Provide the (X, Y) coordinate of the cell's center where the given text is located.  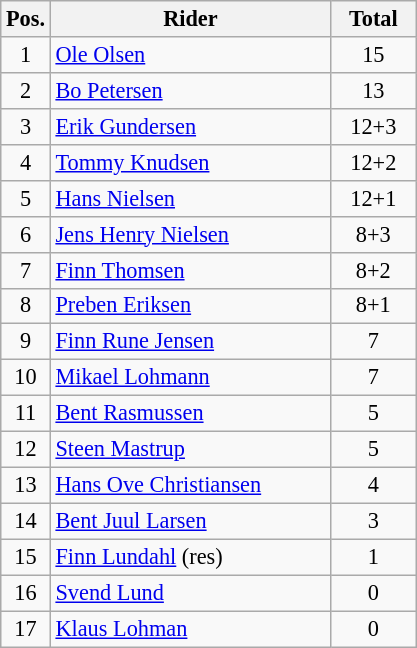
8+2 (374, 270)
Bo Petersen (190, 90)
9 (26, 342)
2 (26, 90)
Total (374, 19)
Ole Olsen (190, 55)
Bent Rasmussen (190, 414)
Hans Nielsen (190, 198)
Preben Eriksen (190, 306)
6 (26, 234)
Steen Mastrup (190, 450)
Jens Henry Nielsen (190, 234)
Mikael Lohmann (190, 378)
17 (26, 629)
8 (26, 306)
Pos. (26, 19)
8+1 (374, 306)
12 (26, 450)
Rider (190, 19)
14 (26, 521)
Tommy Knudsen (190, 162)
Finn Thomsen (190, 270)
Finn Lundahl (res) (190, 557)
Hans Ove Christiansen (190, 485)
Erik Gundersen (190, 126)
12+1 (374, 198)
Finn Rune Jensen (190, 342)
Klaus Lohman (190, 629)
Bent Juul Larsen (190, 521)
11 (26, 414)
Svend Lund (190, 593)
16 (26, 593)
12+2 (374, 162)
12+3 (374, 126)
8+3 (374, 234)
10 (26, 378)
